Find where the given text appears and provide that cell's center as [x, y] coordinate. 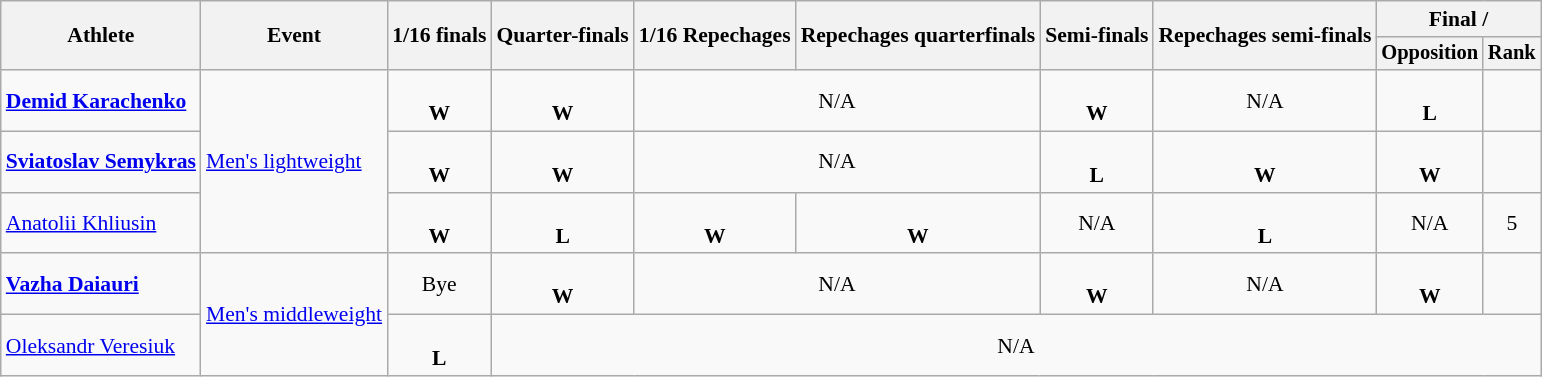
1/16 Repechages [715, 36]
Quarter-finals [562, 36]
Demid Karachenko [101, 100]
1/16 finals [439, 36]
Repechages semi-finals [1264, 36]
5 [1512, 224]
Vazha Daiauri [101, 284]
Athlete [101, 36]
Men's lightweight [294, 162]
Oleksandr Veresiuk [101, 346]
Men's middleweight [294, 315]
Event [294, 36]
Rank [1512, 54]
Sviatoslav Semykras [101, 162]
Repechages quarterfinals [918, 36]
Opposition [1430, 54]
Semi-finals [1096, 36]
Anatolii Khliusin [101, 224]
Final / [1458, 19]
Bye [439, 284]
